Extract the (X, Y) coordinate from the center of the cell holding the provided text.  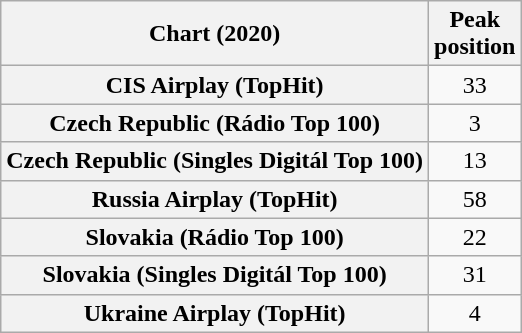
3 (475, 123)
22 (475, 237)
CIS Airplay (TopHit) (215, 85)
Chart (2020) (215, 34)
33 (475, 85)
Peakposition (475, 34)
58 (475, 199)
31 (475, 275)
Czech Republic (Rádio Top 100) (215, 123)
Ukraine Airplay (TopHit) (215, 313)
Slovakia (Singles Digitál Top 100) (215, 275)
Slovakia (Rádio Top 100) (215, 237)
13 (475, 161)
Czech Republic (Singles Digitál Top 100) (215, 161)
4 (475, 313)
Russia Airplay (TopHit) (215, 199)
